Scan for the cell matching the given text and deliver its [x, y] coordinate at center. 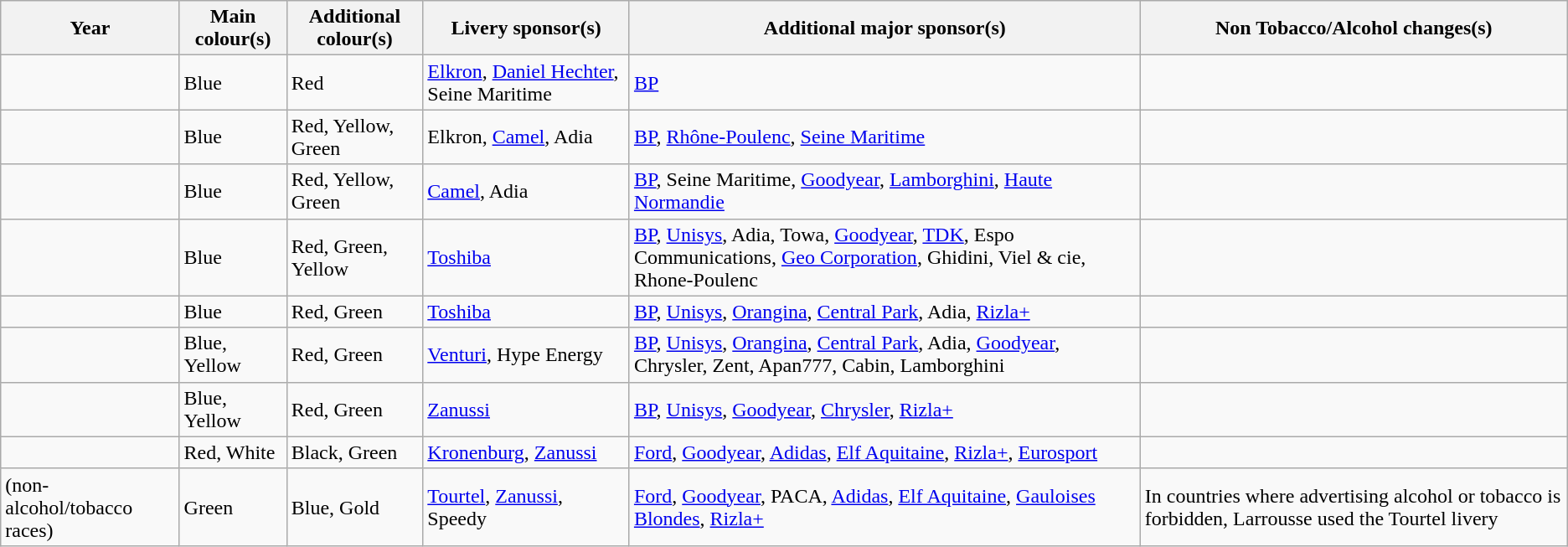
BP, Unisys, Orangina, Central Park, Adia, Goodyear, Chrysler, Zent, Apan777, Cabin, Lamborghini [885, 355]
BP, Unisys, Orangina, Central Park, Adia, Rizla+ [885, 312]
Ford, Goodyear, Adidas, Elf Aquitaine, Rizla+, Eurosport [885, 452]
Additional major sponsor(s) [885, 28]
(non-alcohol/tobacco races) [90, 507]
Year [90, 28]
Green [233, 507]
Ford, Goodyear, PACA, Adidas, Elf Aquitaine, Gauloises Blondes, Rizla+ [885, 507]
Livery sponsor(s) [526, 28]
Additional colour(s) [355, 28]
In countries where advertising alcohol or tobacco is forbidden, Larrousse used the Tourtel livery [1354, 507]
Elkron, Daniel Hechter, Seine Maritime [526, 82]
Elkron, Camel, Adia [526, 137]
Non Tobacco/Alcohol changes(s) [1354, 28]
Red, White [233, 452]
Venturi, Hype Energy [526, 355]
Tourtel, Zanussi, Speedy [526, 507]
Kronenburg, Zanussi [526, 452]
BP, Unisys, Adia, Towa, Goodyear, TDK, Espo Communications, Geo Corporation, Ghidini, Viel & cie, Rhone-Poulenc [885, 257]
Red, Green, Yellow [355, 257]
Zanussi [526, 409]
BP, Seine Maritime, Goodyear, Lamborghini, Haute Normandie [885, 191]
Red [355, 82]
Main colour(s) [233, 28]
Black, Green [355, 452]
BP, Unisys, Goodyear, Chrysler, Rizla+ [885, 409]
Camel, Adia [526, 191]
BP, Rhône-Poulenc, Seine Maritime [885, 137]
BP [885, 82]
Blue, Gold [355, 507]
